Return the [X, Y] coordinate for the center point of the cell that contains the specified text.  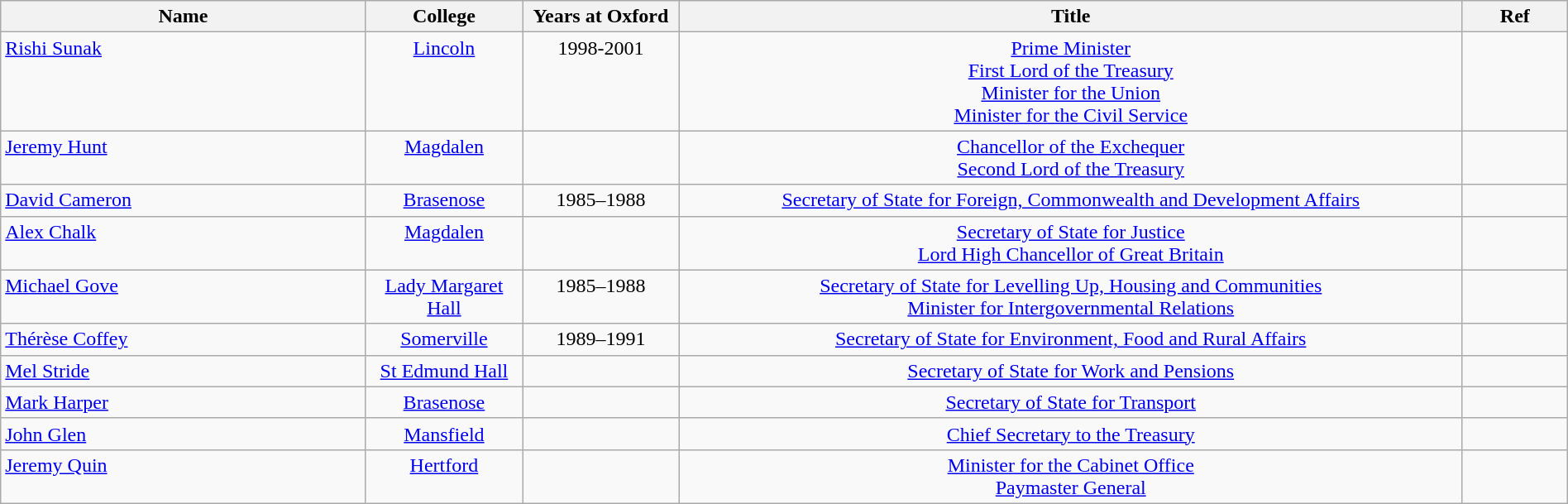
Alex Chalk [184, 243]
Jeremy Hunt [184, 157]
Years at Oxford [600, 17]
Prime MinisterFirst Lord of the TreasuryMinister for the UnionMinister for the Civil Service [1070, 81]
Name [184, 17]
Michael Gove [184, 296]
Title [1070, 17]
Secretary of State for Environment, Food and Rural Affairs [1070, 339]
Jeremy Quin [184, 477]
Mel Stride [184, 371]
Chief Secretary to the Treasury [1070, 434]
John Glen [184, 434]
Secretary of State for Foreign, Commonwealth and Development Affairs [1070, 200]
Somerville [443, 339]
1989–1991 [600, 339]
Secretary of State for Work and Pensions [1070, 371]
Ref [1515, 17]
Chancellor of the ExchequerSecond Lord of the Treasury [1070, 157]
Minister for the Cabinet OfficePaymaster General [1070, 477]
College [443, 17]
Mansfield [443, 434]
Lady Margaret Hall [443, 296]
St Edmund Hall [443, 371]
Secretary of State for JusticeLord High Chancellor of Great Britain [1070, 243]
Lincoln [443, 81]
1998-2001 [600, 81]
Thérèse Coffey [184, 339]
David Cameron [184, 200]
Hertford [443, 477]
Mark Harper [184, 402]
Secretary of State for Levelling Up, Housing and CommunitiesMinister for Intergovernmental Relations [1070, 296]
Rishi Sunak [184, 81]
Secretary of State for Transport [1070, 402]
